Find where the given text appears and provide that cell's center as [x, y] coordinate. 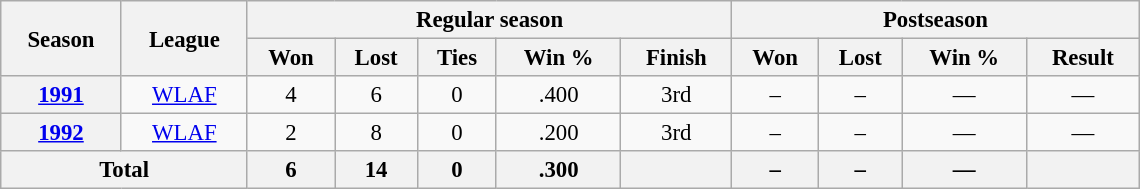
8 [376, 133]
Regular season [489, 20]
.300 [558, 170]
4 [290, 95]
1992 [61, 133]
14 [376, 170]
League [184, 38]
.400 [558, 95]
Result [1084, 58]
2 [290, 133]
1991 [61, 95]
Postseason [936, 20]
Ties [458, 58]
.200 [558, 133]
Total [124, 170]
Season [61, 38]
Finish [676, 58]
